Output the [X, Y] coordinate of the center of the cell containing the given text.  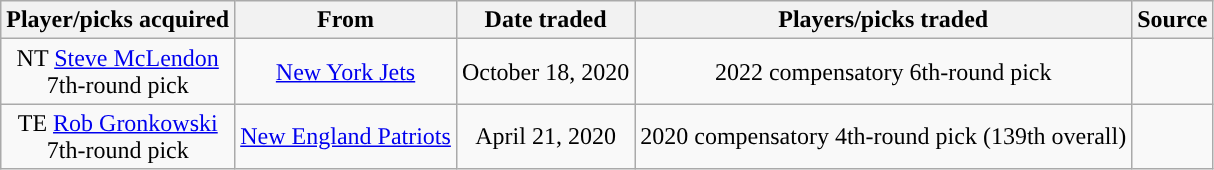
TE Rob Gronkowski7th-round pick [118, 136]
Source [1172, 20]
From [346, 20]
Date traded [545, 20]
NT Steve McLendon7th-round pick [118, 72]
Players/picks traded [884, 20]
New England Patriots [346, 136]
2020 compensatory 4th-round pick (139th overall) [884, 136]
Player/picks acquired [118, 20]
2022 compensatory 6th-round pick [884, 72]
April 21, 2020 [545, 136]
New York Jets [346, 72]
October 18, 2020 [545, 72]
